Detect which cell encompasses the target text, then output its (x, y) center coordinate. 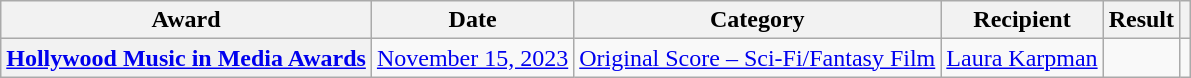
Hollywood Music in Media Awards (186, 58)
Recipient (1022, 20)
November 15, 2023 (472, 58)
Laura Karpman (1022, 58)
Result (1141, 20)
Original Score – Sci-Fi/Fantasy Film (758, 58)
Award (186, 20)
Category (758, 20)
Date (472, 20)
